Locate the cell with the specified text and output its (X, Y) center coordinate. 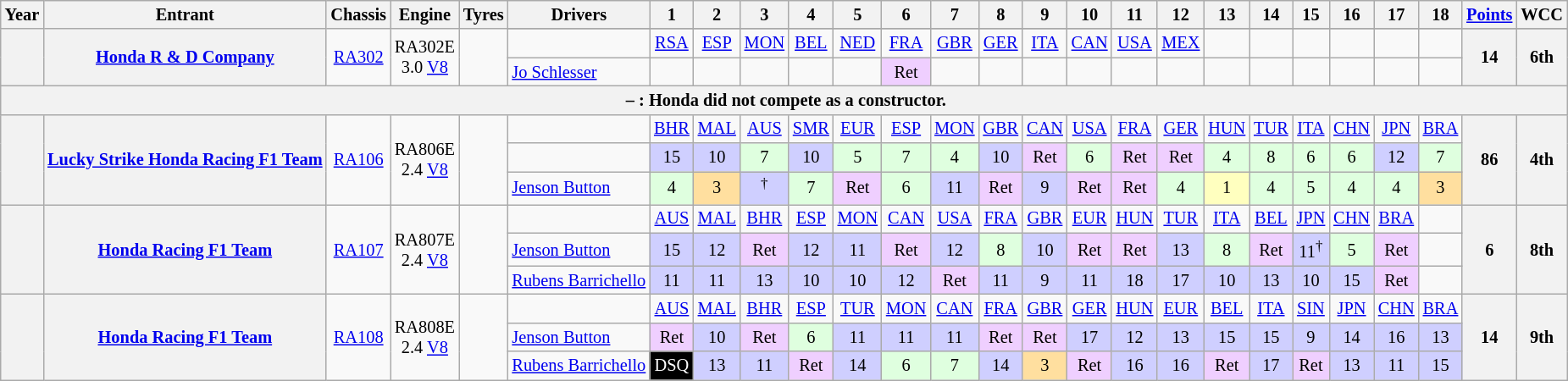
SMR (812, 129)
Engine (425, 14)
Tyres (484, 14)
6th (1542, 58)
RA806E2.4 V8 (425, 159)
Lucky Strike Honda Racing F1 Team (185, 159)
SIN (1311, 309)
Entrant (185, 14)
RA107 (357, 249)
RA807E2.4 V8 (425, 249)
RSA (672, 43)
Points (1489, 14)
– : Honda did not compete as a constructor. (784, 100)
2 (717, 14)
Honda R & D Company (185, 58)
DSQ (672, 366)
9th (1542, 337)
MEX (1181, 43)
4th (1542, 159)
8th (1542, 249)
RA808E2.4 V8 (425, 337)
Chassis (357, 14)
11† (1311, 249)
RA106 (357, 159)
WCC (1542, 14)
Year (22, 14)
RA108 (357, 337)
Drivers (579, 14)
RA302 (357, 58)
Jo Schlesser (579, 72)
† (764, 188)
RA302E3.0 V8 (425, 58)
NED (857, 43)
86 (1489, 159)
